Find where the given text appears and provide that cell's center as (x, y) coordinate. 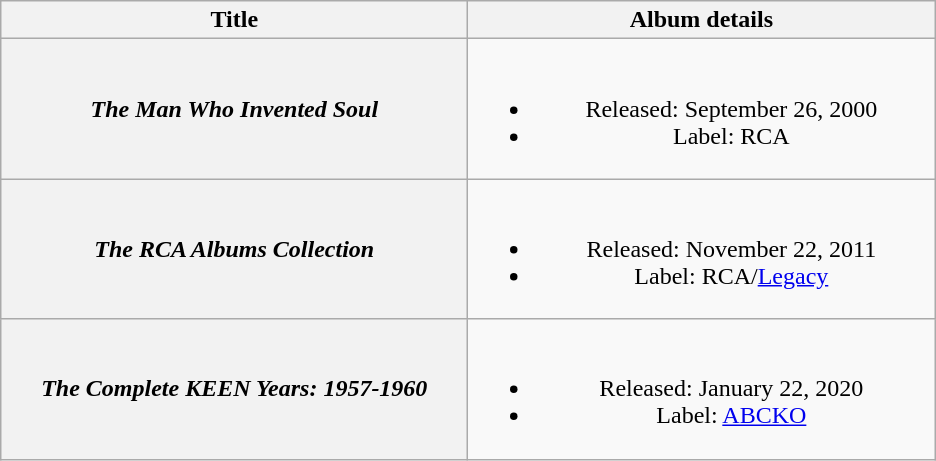
The Man Who Invented Soul (234, 109)
The Complete KEEN Years: 1957-1960 (234, 389)
Released: January 22, 2020Label: ABCKO (702, 389)
The RCA Albums Collection (234, 249)
Released: September 26, 2000Label: RCA (702, 109)
Title (234, 20)
Album details (702, 20)
Released: November 22, 2011Label: RCA/Legacy (702, 249)
